Locate the cell with the specified text and output its [x, y] center coordinate. 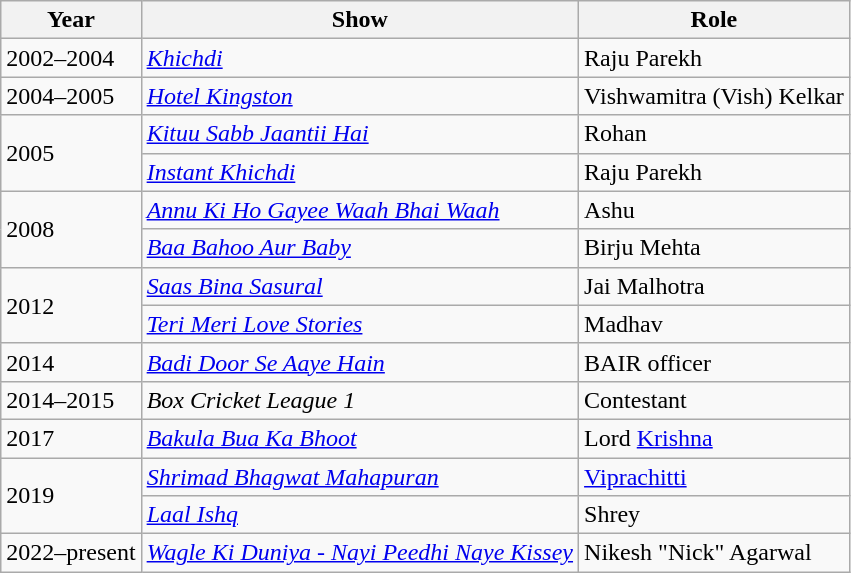
Hotel Kingston [360, 96]
2014 [71, 362]
2014–2015 [71, 400]
Viprachitti [714, 477]
2017 [71, 438]
Nikesh "Nick" Agarwal [714, 553]
Birju Mehta [714, 248]
2012 [71, 305]
2019 [71, 496]
2005 [71, 153]
Saas Bina Sasural [360, 286]
Shrey [714, 515]
Khichdi [360, 58]
Wagle Ki Duniya - Nayi Peedhi Naye Kissey [360, 553]
Jai Malhotra [714, 286]
Contestant [714, 400]
Instant Khichdi [360, 172]
2008 [71, 229]
2004–2005 [71, 96]
Box Cricket League 1 [360, 400]
Ashu [714, 210]
Kituu Sabb Jaantii Hai [360, 134]
Role [714, 20]
Bakula Bua Ka Bhoot [360, 438]
Rohan [714, 134]
2002–2004 [71, 58]
Baa Bahoo Aur Baby [360, 248]
BAIR officer [714, 362]
Vishwamitra (Vish) Kelkar [714, 96]
Badi Door Se Aaye Hain [360, 362]
Show [360, 20]
Annu Ki Ho Gayee Waah Bhai Waah [360, 210]
Laal Ishq [360, 515]
2022–present [71, 553]
Teri Meri Love Stories [360, 324]
Madhav [714, 324]
Shrimad Bhagwat Mahapuran [360, 477]
Year [71, 20]
Lord Krishna [714, 438]
